Locate the cell with the specified text and output its (x, y) center coordinate. 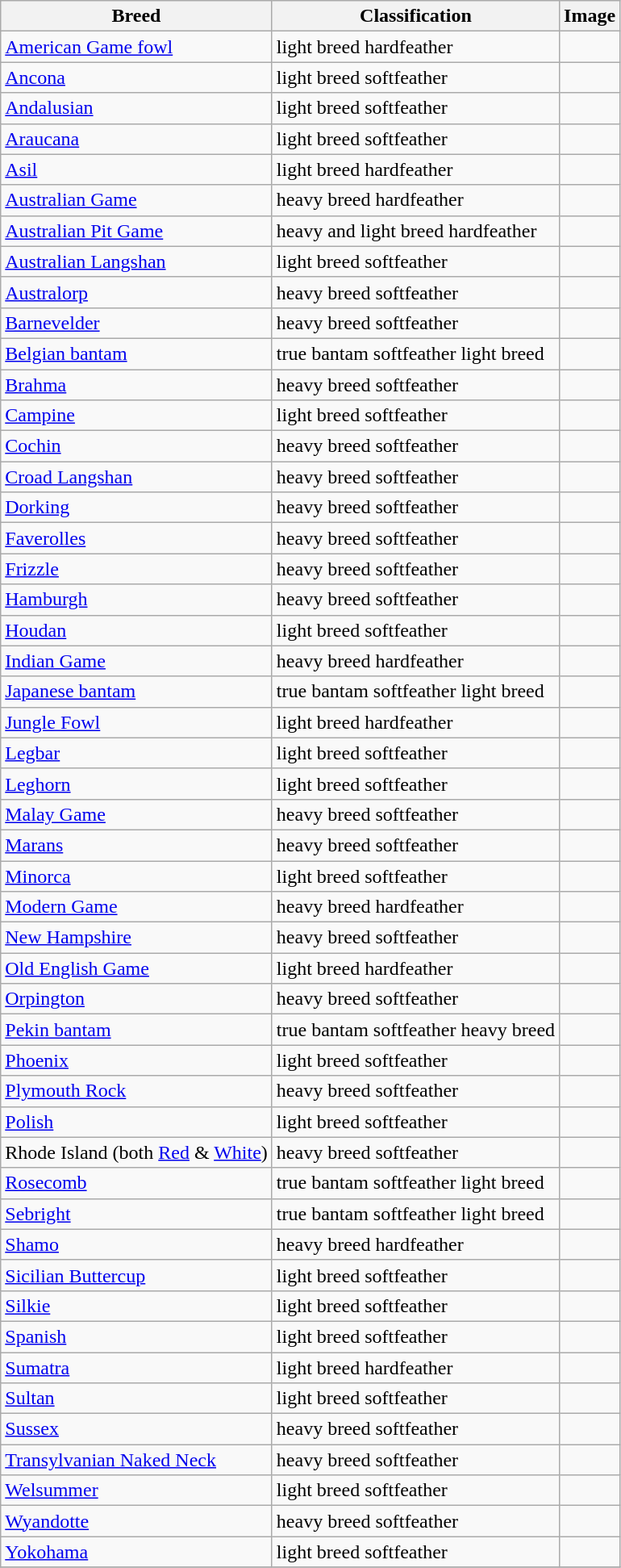
Australian Pit Game (137, 231)
Breed (137, 16)
Pekin bantam (137, 1030)
Barnevelder (137, 323)
Plymouth Rock (137, 1091)
Polish (137, 1122)
Spanish (137, 1336)
Houdan (137, 630)
Cochin (137, 446)
Sicilian Buttercup (137, 1275)
Croad Langshan (137, 477)
Rhode Island (both Red & White) (137, 1152)
Belgian bantam (137, 353)
Sumatra (137, 1368)
Jungle Fowl (137, 722)
Classification (415, 16)
Australian Game (137, 200)
Modern Game (137, 907)
Shamo (137, 1244)
Sussex (137, 1429)
New Hampshire (137, 938)
Frizzle (137, 569)
Ancona (137, 77)
Phoenix (137, 1060)
heavy and light breed hardfeather (415, 231)
Araucana (137, 139)
Brahma (137, 385)
Old English Game (137, 968)
Asil (137, 169)
Image (590, 16)
Sebright (137, 1214)
Rosecomb (137, 1183)
Leghorn (137, 784)
Dorking (137, 508)
Andalusian (137, 108)
Silkie (137, 1306)
Japanese bantam (137, 692)
Orpington (137, 999)
Minorca (137, 876)
Australian Langshan (137, 261)
Sultan (137, 1399)
Yokohama (137, 1552)
Campine (137, 416)
Malay Game (137, 814)
Transylvanian Naked Neck (137, 1460)
Marans (137, 845)
true bantam softfeather heavy breed (415, 1030)
Australorp (137, 292)
Indian Game (137, 661)
Welsummer (137, 1491)
Legbar (137, 753)
Faverolles (137, 538)
Hamburgh (137, 600)
American Game fowl (137, 47)
Wyandotte (137, 1521)
